Search for the cell housing the specified text and yield its [X, Y] center coordinate. 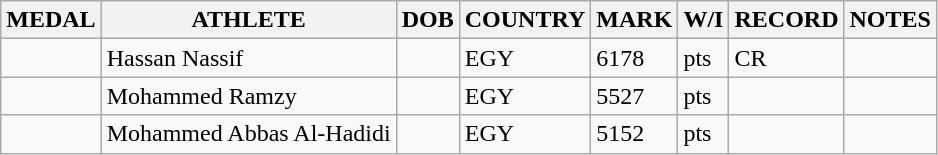
Mohammed Ramzy [248, 96]
NOTES [890, 20]
Hassan Nassif [248, 58]
5527 [634, 96]
5152 [634, 134]
W/I [704, 20]
MARK [634, 20]
COUNTRY [525, 20]
MEDAL [51, 20]
DOB [428, 20]
6178 [634, 58]
ATHLETE [248, 20]
RECORD [786, 20]
Mohammed Abbas Al-Hadidi [248, 134]
CR [786, 58]
